Identify which cell holds the provided text, then report its [X, Y] central coordinate. 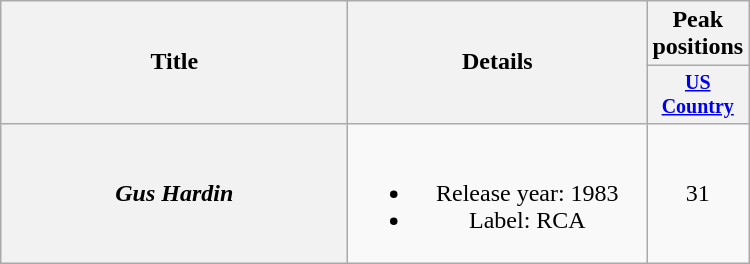
Details [498, 62]
Peak positions [698, 34]
Release year: 1983Label: RCA [498, 193]
Title [174, 62]
Gus Hardin [174, 193]
31 [698, 193]
US Country [698, 94]
